Scan for the cell matching the given text and deliver its [X, Y] coordinate at center. 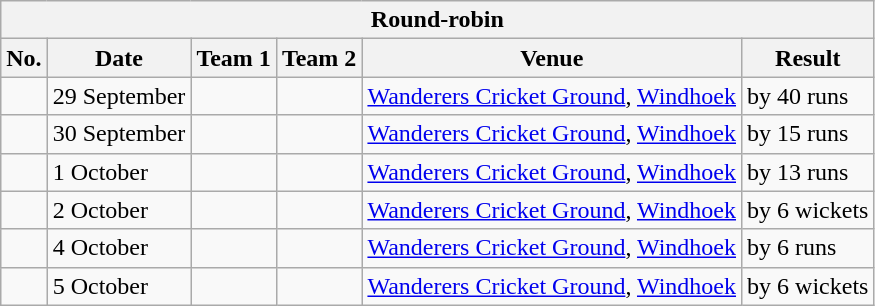
by 6 runs [808, 248]
by 13 runs [808, 172]
No. [24, 58]
Round-robin [438, 20]
Result [808, 58]
29 September [119, 96]
Venue [552, 58]
1 October [119, 172]
Team 1 [234, 58]
Date [119, 58]
2 October [119, 210]
by 15 runs [808, 134]
30 September [119, 134]
by 40 runs [808, 96]
5 October [119, 286]
4 October [119, 248]
Team 2 [319, 58]
